Locate the cell with the specified text and output its (X, Y) center coordinate. 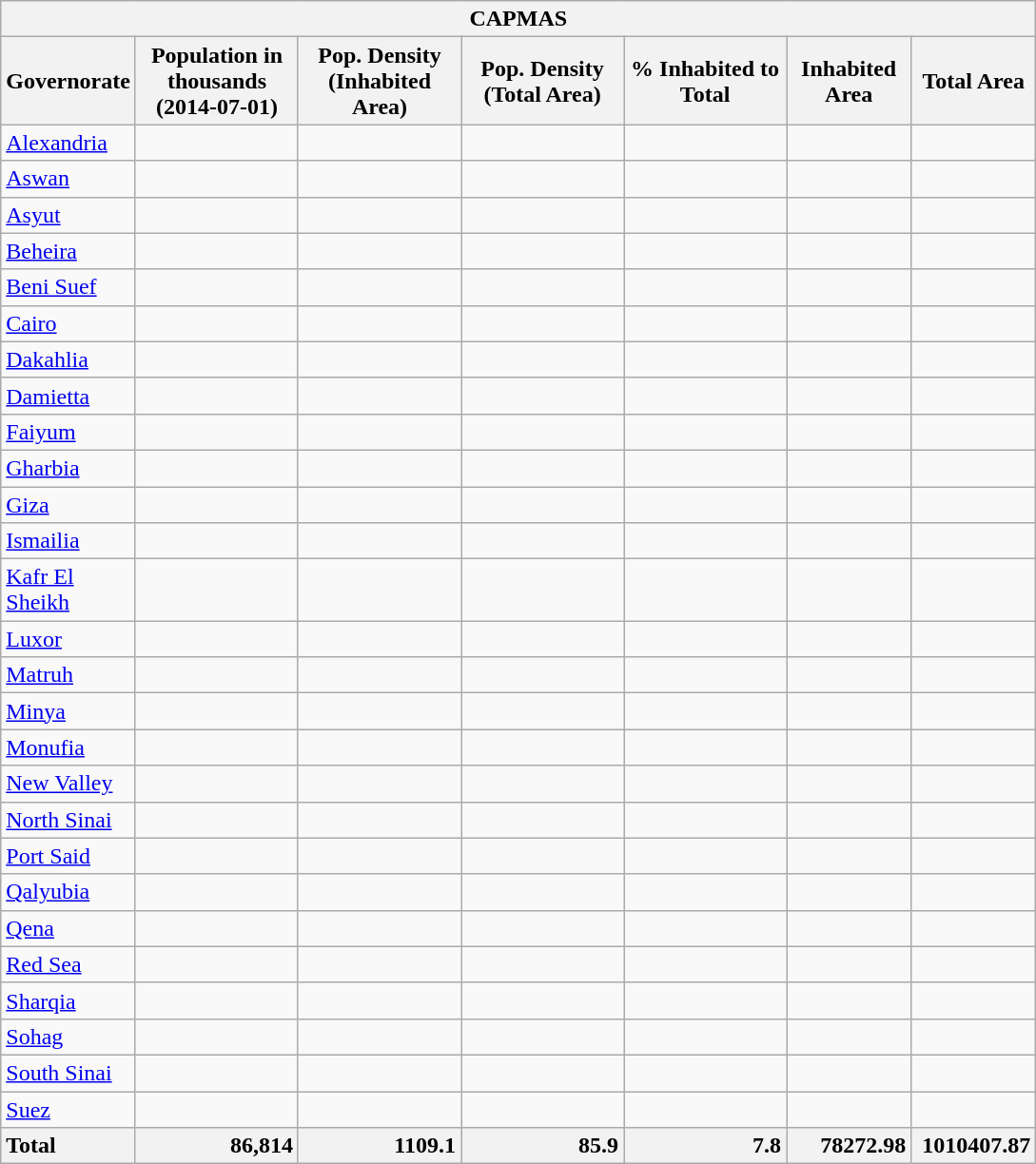
Ismailia (68, 541)
Pop. Density (Total Area) (542, 81)
Beni Suef (68, 287)
85.9 (542, 1146)
CAPMAS (518, 19)
Qena (68, 928)
Luxor (68, 639)
1010407.87 (974, 1146)
86,814 (217, 1146)
Minya (68, 711)
Sharqia (68, 1000)
Port Said (68, 856)
Cairo (68, 323)
Pop. Density (Inhabited Area) (379, 81)
% Inhabited to Total (706, 81)
Monufia (68, 747)
1109.1 (379, 1146)
7.8 (706, 1146)
Total (68, 1146)
Dakahlia (68, 359)
North Sinai (68, 820)
Inhabited Area (849, 81)
Alexandria (68, 143)
Sohag (68, 1037)
New Valley (68, 784)
Total Area (974, 81)
Red Sea (68, 964)
Governorate (68, 81)
Faiyum (68, 432)
Gharbia (68, 468)
Suez (68, 1110)
Damietta (68, 396)
Matruh (68, 675)
Kafr El Sheikh (68, 590)
Aswan (68, 179)
Population in thousands (2014-07-01) (217, 81)
Giza (68, 505)
78272.98 (849, 1146)
Beheira (68, 251)
Asyut (68, 215)
Qalyubia (68, 892)
South Sinai (68, 1073)
